Identify which cell holds the provided text, then report its (X, Y) central coordinate. 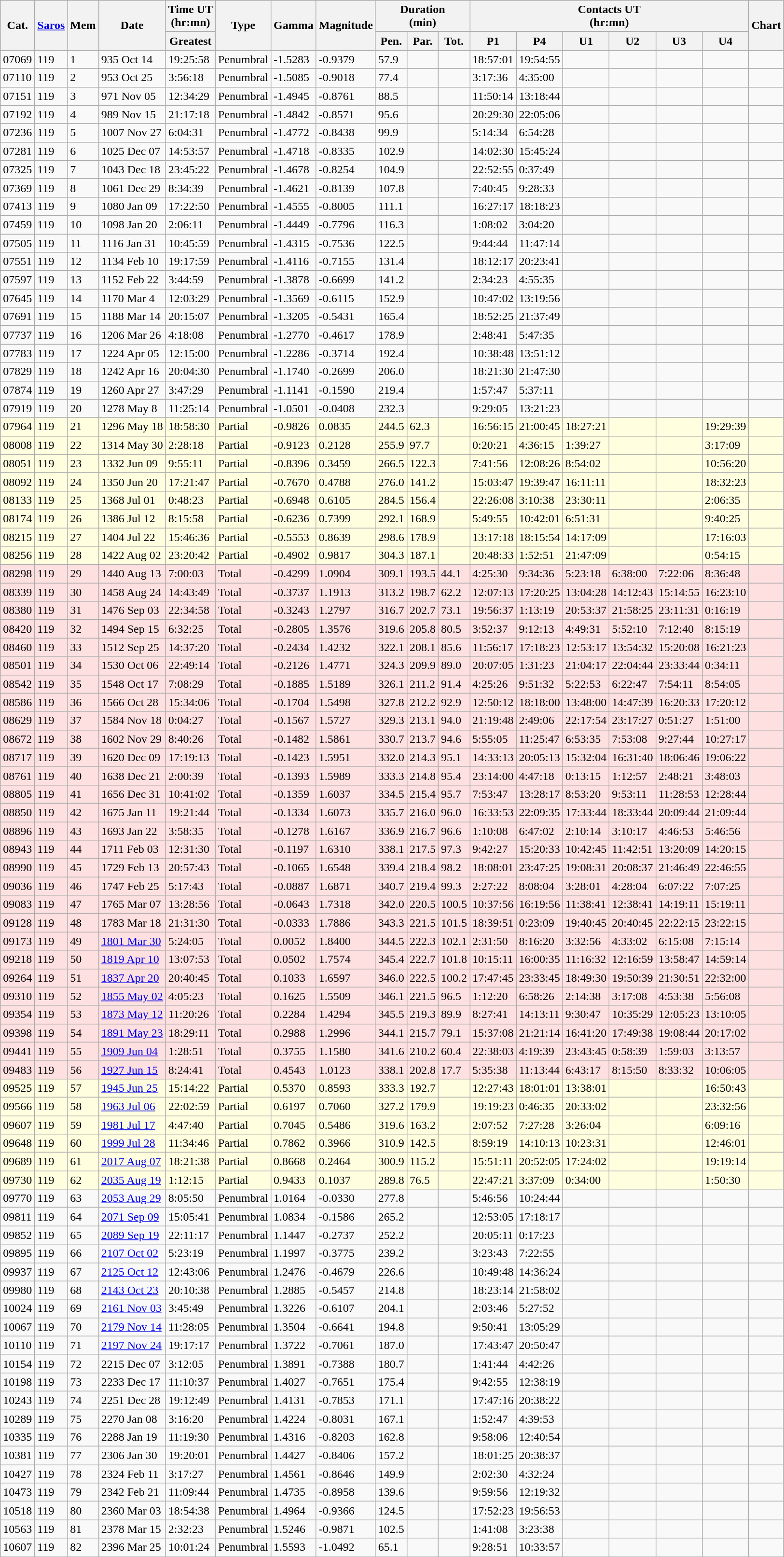
252.2 (391, 1235)
-0.7796 (345, 224)
1.1447 (294, 1235)
-1.3569 (294, 298)
Mem (83, 25)
22 (83, 445)
1:31:23 (539, 666)
1368 Jul 01 (132, 500)
P1 (493, 41)
08256 (17, 556)
7:54:11 (679, 684)
72 (83, 1363)
935 Oct 14 (132, 59)
13:07:53 (190, 959)
43 (83, 831)
0:58:39 (633, 1051)
18:21:30 (493, 372)
17:49:38 (633, 1033)
2324 Feb 11 (132, 1474)
3:44:59 (190, 280)
202.8 (423, 1070)
16:20:33 (679, 702)
12:07:13 (493, 592)
18:23:14 (493, 1290)
2017 Aug 07 (132, 1162)
18:58:30 (190, 427)
-0.4299 (294, 574)
1278 May 8 (132, 408)
14:47:39 (633, 702)
165.4 (391, 317)
0.3459 (345, 463)
21:30:51 (679, 978)
10024 (17, 1308)
22:09:35 (539, 812)
10381 (17, 1456)
1.6037 (345, 794)
1:52:47 (493, 1418)
08174 (17, 518)
-0.7670 (294, 482)
16 (83, 335)
209.9 (423, 666)
58 (83, 1106)
08339 (17, 592)
171.1 (391, 1400)
-0.5553 (294, 537)
1.3504 (294, 1327)
335.7 (391, 812)
22:46:55 (726, 868)
22:22:15 (679, 923)
13:17:18 (493, 537)
7:08:29 (190, 684)
10:45:59 (190, 243)
0:04:27 (190, 721)
341.6 (391, 1051)
104.9 (391, 169)
8:54:02 (586, 463)
8:15:50 (633, 1070)
62.2 (454, 592)
-1.3878 (294, 280)
44 (83, 849)
1:39:27 (586, 445)
-0.9871 (345, 1529)
P4 (539, 41)
2143 Oct 23 (132, 1290)
Type (243, 25)
5:55:05 (493, 739)
0.1037 (345, 1180)
192.7 (423, 1088)
327.8 (391, 702)
19:06:22 (726, 757)
07325 (17, 169)
3:12:05 (190, 1363)
2:48:41 (493, 335)
14:43:49 (190, 592)
1.1580 (345, 1051)
0.9817 (345, 556)
1801 Mar 30 (132, 941)
07829 (17, 372)
310.9 (391, 1143)
1:13:19 (539, 611)
222.7 (423, 959)
1.5861 (345, 739)
88.5 (391, 96)
07369 (17, 188)
13:20:09 (679, 849)
1.4427 (294, 1456)
1:59:03 (679, 1051)
09648 (17, 1143)
36 (83, 702)
20:10:38 (190, 1290)
-0.1197 (294, 849)
07964 (17, 427)
101.8 (454, 959)
08051 (17, 463)
12:46:01 (726, 1143)
91.4 (454, 684)
21:58:02 (539, 1290)
23:11:31 (679, 611)
18:32:23 (726, 482)
1693 Jan 22 (132, 831)
193.5 (423, 574)
175.4 (391, 1382)
99.9 (391, 133)
07151 (17, 96)
343.3 (391, 923)
16:56:15 (493, 427)
345.4 (391, 959)
11:38:41 (586, 904)
-0.1278 (294, 831)
-1.5283 (294, 59)
07505 (17, 243)
U3 (679, 41)
0.7399 (345, 518)
316.7 (391, 611)
0.2128 (345, 445)
-0.7651 (345, 1382)
8:59:19 (493, 1143)
3:23:43 (493, 1253)
22:52:55 (493, 169)
2288 Jan 19 (132, 1437)
69 (83, 1308)
-0.8396 (294, 463)
3:10:17 (633, 831)
23 (83, 463)
4:42:26 (539, 1363)
19:29:39 (726, 427)
239.2 (391, 1253)
216.7 (423, 831)
13 (83, 280)
-0.7155 (345, 262)
62.3 (423, 427)
10198 (17, 1382)
-0.8571 (345, 114)
22:47:21 (493, 1180)
-0.8254 (345, 169)
20:09:44 (679, 812)
0:54:15 (726, 556)
08298 (17, 574)
-0.9379 (345, 59)
16:31:40 (633, 757)
19:54:55 (539, 59)
10563 (17, 1529)
0:23:09 (539, 923)
10:47:02 (493, 298)
95.7 (454, 794)
-0.0887 (294, 886)
1747 Feb 25 (132, 886)
1098 Jan 20 (132, 224)
11:34:46 (190, 1143)
13:18:44 (539, 96)
20:05:13 (539, 757)
5 (83, 133)
4:19:39 (539, 1051)
10 (83, 224)
21:09:44 (726, 812)
284.5 (391, 500)
2035 Aug 19 (132, 1180)
57 (83, 1088)
340.7 (391, 886)
122.5 (391, 243)
60 (83, 1143)
9:28:51 (493, 1547)
10335 (17, 1437)
2:00:39 (190, 776)
18:57:01 (493, 59)
09937 (17, 1272)
1188 Mar 14 (132, 317)
39 (83, 757)
63 (83, 1198)
42 (83, 812)
-0.1359 (294, 794)
19:40:45 (586, 923)
0.2464 (345, 1162)
13:54:32 (633, 647)
149.9 (391, 1474)
07874 (17, 390)
09083 (17, 904)
0:20:21 (493, 445)
2:48:21 (679, 776)
1620 Dec 09 (132, 757)
12:08:26 (539, 463)
6:32:25 (190, 629)
65.1 (391, 1547)
2251 Dec 28 (132, 1400)
-0.7388 (345, 1363)
2053 Aug 29 (132, 1198)
19:17:59 (190, 262)
18:12:17 (493, 262)
15:37:08 (493, 1033)
07236 (17, 133)
12:28:44 (726, 794)
-0.6641 (345, 1327)
18:54:38 (190, 1511)
1963 Jul 06 (132, 1106)
14:36:24 (539, 1272)
10:24:44 (539, 1198)
13:05:29 (539, 1327)
232.3 (391, 408)
-0.3714 (345, 353)
7:53:47 (493, 794)
6:53:35 (586, 739)
7:00:03 (190, 574)
21:04:17 (586, 666)
8:40:26 (190, 739)
0.4788 (345, 482)
17:16:03 (726, 537)
214.3 (423, 757)
20:07:05 (493, 666)
198.7 (423, 592)
12 (83, 262)
12:31:30 (190, 849)
20:57:43 (190, 868)
8 (83, 188)
21:31:30 (190, 923)
09895 (17, 1253)
4:46:53 (679, 831)
15 (83, 317)
12:03:29 (190, 298)
1440 Aug 13 (132, 574)
07192 (17, 114)
76.5 (423, 1180)
-1.4449 (294, 224)
1783 Mar 18 (132, 923)
10:49:48 (493, 1272)
342.0 (391, 904)
1:50:30 (726, 1180)
11:13:44 (539, 1070)
4:25:30 (493, 574)
1.5989 (345, 776)
11:10:37 (190, 1382)
08380 (17, 611)
18:18:00 (539, 702)
14:53:57 (190, 151)
6:47:02 (539, 831)
1007 Nov 27 (132, 133)
4:47:18 (539, 776)
Greatest (190, 41)
9:34:36 (539, 574)
12:38:19 (539, 1382)
Chart (766, 25)
20:48:33 (493, 556)
9:42:55 (493, 1382)
11:56:17 (493, 647)
0:46:35 (539, 1106)
1080 Jan 09 (132, 206)
1.0904 (345, 574)
1.5189 (345, 684)
187.0 (391, 1345)
1.4232 (345, 647)
07110 (17, 78)
18 (83, 372)
3:52:37 (493, 629)
3:32:56 (586, 941)
1 (83, 59)
70 (83, 1327)
19:50:39 (633, 978)
100.5 (454, 904)
953 Oct 25 (132, 78)
213.7 (423, 739)
17:18:23 (539, 647)
19:19:23 (493, 1106)
15:19:11 (726, 904)
-1.4315 (294, 243)
50 (83, 959)
23:30:11 (586, 500)
4:05:23 (190, 996)
28 (83, 556)
116.3 (391, 224)
115.2 (423, 1162)
8:53:20 (586, 794)
09310 (17, 996)
-1.4116 (294, 262)
2:32:23 (190, 1529)
326.1 (391, 684)
0.5370 (294, 1088)
4:36:15 (539, 445)
-0.4617 (345, 335)
17:20:12 (726, 702)
2:06:11 (190, 224)
95.1 (454, 757)
1.0834 (294, 1217)
1765 Mar 07 (132, 904)
1837 Apr 20 (132, 978)
276.0 (391, 482)
55 (83, 1051)
4:18:08 (190, 335)
-1.4555 (294, 206)
3:23:38 (539, 1529)
1.5246 (294, 1529)
2179 Nov 14 (132, 1327)
14:02:30 (493, 151)
971 Nov 05 (132, 96)
08501 (17, 666)
212.2 (423, 702)
-0.1885 (294, 684)
10:35:29 (633, 1015)
Date (132, 25)
0:34:00 (586, 1180)
08850 (17, 812)
289.8 (391, 1180)
22:32:00 (726, 978)
-1.4621 (294, 188)
-1.3205 (294, 317)
-0.9826 (294, 427)
0.1033 (294, 978)
152.9 (391, 298)
4:33:02 (633, 941)
7:12:40 (679, 629)
17:21:47 (190, 482)
19:12:49 (190, 1400)
12:19:32 (539, 1492)
0:51:27 (679, 721)
162.8 (391, 1437)
-0.6699 (345, 280)
20:38:37 (539, 1456)
4:55:35 (539, 280)
-0.8646 (345, 1474)
-0.3243 (294, 611)
-1.5085 (294, 78)
0.8593 (345, 1088)
14:10:13 (539, 1143)
0:37:49 (539, 169)
23:33:45 (539, 978)
1.4131 (294, 1400)
0.0835 (345, 427)
13:28:56 (190, 904)
79.1 (454, 1033)
3:45:49 (190, 1308)
2197 Nov 24 (132, 1345)
09036 (17, 886)
1332 Jun 09 (132, 463)
244.5 (391, 427)
11:28:53 (679, 794)
12:50:12 (493, 702)
16:41:20 (586, 1033)
9:51:32 (539, 684)
9:53:11 (633, 794)
13:21:23 (539, 408)
1891 May 23 (132, 1033)
1.0123 (345, 1070)
10154 (17, 1363)
Duration(min) (423, 16)
0.8668 (294, 1162)
5:37:11 (539, 390)
2:10:14 (586, 831)
344.5 (391, 941)
1:57:47 (493, 390)
2342 Feb 21 (132, 1492)
1422 Aug 02 (132, 556)
0:17:23 (539, 1235)
1043 Dec 18 (132, 169)
2161 Nov 03 (132, 1308)
14:13:11 (539, 1015)
7:53:08 (633, 739)
-0.6115 (345, 298)
-0.0408 (345, 408)
5:56:08 (726, 996)
-0.2699 (345, 372)
95.6 (391, 114)
15:20:33 (539, 849)
19:25:58 (190, 59)
15:20:08 (679, 647)
0.7060 (345, 1106)
1170 Mar 4 (132, 298)
1927 Jun 15 (132, 1070)
13:04:28 (586, 592)
U2 (633, 41)
2:03:46 (493, 1308)
15:05:41 (190, 1217)
20:38:22 (539, 1400)
111.1 (391, 206)
10518 (17, 1511)
8:15:19 (726, 629)
11 (83, 243)
-1.4718 (294, 151)
17:18:17 (539, 1217)
08761 (17, 776)
1711 Feb 03 (132, 849)
08805 (17, 794)
1296 May 18 (132, 427)
204.1 (391, 1308)
44.1 (454, 574)
08896 (17, 831)
95.4 (454, 776)
92.9 (454, 702)
09173 (17, 941)
18:01:01 (539, 1088)
21:37:49 (539, 317)
21:19:48 (493, 721)
11:25:14 (190, 408)
10:42:45 (586, 849)
56 (83, 1070)
78 (83, 1474)
131.4 (391, 262)
17:19:13 (190, 757)
8:27:41 (493, 1015)
3:17:09 (726, 445)
-0.2126 (294, 666)
163.2 (423, 1125)
1.4561 (294, 1474)
0.6197 (294, 1106)
1206 Mar 26 (132, 335)
94.0 (454, 721)
102.5 (391, 1529)
97.3 (454, 849)
49 (83, 941)
25 (83, 500)
3:26:04 (586, 1125)
-0.3775 (345, 1253)
13:28:17 (539, 794)
09689 (17, 1162)
1.5727 (345, 721)
18:18:23 (539, 206)
23:22:15 (726, 923)
1729 Feb 13 (132, 868)
0.9433 (294, 1180)
-1.4772 (294, 133)
15:14:55 (679, 592)
1116 Jan 31 (132, 243)
09264 (17, 978)
15:03:47 (493, 482)
9:50:41 (493, 1327)
12:27:43 (493, 1088)
13:51:12 (539, 353)
09398 (17, 1033)
11:28:05 (190, 1327)
216.0 (423, 812)
14 (83, 298)
265.2 (391, 1217)
21:46:49 (679, 868)
19:56:37 (493, 611)
-0.5457 (345, 1290)
07413 (17, 206)
-1.4945 (294, 96)
1675 Jan 11 (132, 812)
16:19:56 (539, 904)
0:16:19 (726, 611)
0.7862 (294, 1143)
-0.1586 (345, 1217)
1.5593 (294, 1547)
1:51:00 (726, 721)
31 (83, 611)
9:12:13 (539, 629)
-0.8958 (345, 1492)
2306 Jan 30 (132, 1456)
12:53:05 (493, 1217)
26 (83, 518)
15:46:36 (190, 537)
6 (83, 151)
6:07:22 (679, 886)
1025 Dec 07 (132, 151)
4:39:53 (539, 1418)
89.9 (454, 1015)
98.2 (454, 868)
17:20:25 (539, 592)
18:27:21 (586, 427)
10473 (17, 1492)
14:59:14 (726, 959)
329.3 (391, 721)
20:05:11 (493, 1235)
10067 (17, 1327)
0.0052 (294, 941)
12:53:17 (586, 647)
989 Nov 15 (132, 114)
3:48:03 (726, 776)
1:08:02 (493, 224)
9:44:44 (493, 243)
18:21:38 (190, 1162)
298.6 (391, 537)
1638 Dec 21 (132, 776)
304.3 (391, 556)
71 (83, 1345)
10:23:31 (586, 1143)
09730 (17, 1180)
1.6073 (345, 812)
13:38:01 (586, 1088)
16:00:35 (539, 959)
3:04:20 (539, 224)
1530 Oct 06 (132, 666)
3:17:27 (190, 1474)
2:07:52 (493, 1125)
22:17:54 (586, 721)
20 (83, 408)
205.8 (423, 629)
5:14:34 (493, 133)
8:24:41 (190, 1070)
-0.1567 (294, 721)
09128 (17, 923)
19 (83, 390)
1:10:08 (493, 831)
313.2 (391, 592)
20:23:41 (539, 262)
-0.1590 (345, 390)
2:06:35 (726, 500)
40 (83, 776)
19:19:14 (726, 1162)
17:33:44 (586, 812)
-1.4842 (294, 114)
61 (83, 1162)
11:09:44 (190, 1492)
2396 Mar 25 (132, 1547)
10:15:11 (493, 959)
-0.6236 (294, 518)
179.9 (423, 1106)
15:51:11 (493, 1162)
22:34:58 (190, 611)
1819 Apr 10 (132, 959)
266.5 (391, 463)
21:21:14 (539, 1033)
9:59:56 (493, 1492)
24 (83, 482)
-0.1482 (294, 739)
5:23:18 (586, 574)
7:27:28 (539, 1125)
08460 (17, 647)
46 (83, 886)
15:14:22 (190, 1088)
194.8 (391, 1327)
13:48:00 (586, 702)
5:24:05 (190, 941)
4:49:31 (586, 629)
-1.0492 (345, 1547)
0.1625 (294, 996)
08542 (17, 684)
09811 (17, 1217)
20:17:02 (726, 1033)
-0.8031 (345, 1418)
U1 (586, 41)
21:00:45 (539, 427)
-1.4678 (294, 169)
19:08:31 (586, 868)
324.3 (391, 666)
09607 (17, 1125)
4 (83, 114)
08943 (17, 849)
345.5 (391, 1015)
-0.2805 (294, 629)
167.1 (391, 1418)
215.4 (423, 794)
07919 (17, 408)
1566 Oct 28 (132, 702)
124.5 (391, 1511)
14:33:13 (493, 757)
2:02:30 (493, 1474)
75 (83, 1418)
1945 Jun 25 (132, 1088)
11:16:32 (586, 959)
0:34:11 (726, 666)
-1.0501 (294, 408)
32 (83, 629)
51 (83, 978)
2 (83, 78)
1:12:15 (190, 1180)
U4 (726, 41)
1.3576 (345, 629)
35 (83, 684)
211.2 (423, 684)
1999 Jul 28 (132, 1143)
11:50:14 (493, 96)
12:40:54 (539, 1437)
09770 (17, 1198)
18:29:11 (190, 1033)
96.5 (454, 996)
5:52:10 (633, 629)
Par. (423, 41)
21:47:09 (586, 556)
Time UT(hr:mn) (190, 16)
09852 (17, 1235)
07069 (17, 59)
-0.8203 (345, 1437)
21:47:30 (539, 372)
2:27:22 (493, 886)
1386 Jul 12 (132, 518)
1.3891 (294, 1363)
346.0 (391, 978)
1.4735 (294, 1492)
217.5 (423, 849)
16:33:53 (493, 812)
23:33:44 (679, 666)
0.3966 (345, 1143)
21:17:18 (190, 114)
09354 (17, 1015)
2270 Jan 08 (132, 1418)
16:50:43 (726, 1088)
8:16:20 (539, 941)
21:58:25 (633, 611)
4:25:26 (493, 684)
08008 (17, 445)
1.7886 (345, 923)
19:20:01 (190, 1456)
20:33:02 (586, 1106)
5:22:53 (586, 684)
18:08:01 (493, 868)
77 (83, 1456)
1.4294 (345, 1015)
23:20:42 (190, 556)
19:39:47 (539, 482)
82 (83, 1547)
65 (83, 1235)
-1.1740 (294, 372)
96.0 (454, 812)
10289 (17, 1418)
13:19:56 (539, 298)
-0.8761 (345, 96)
1260 Apr 27 (132, 390)
102.1 (454, 941)
1.4224 (294, 1418)
1:41:44 (493, 1363)
1548 Oct 17 (132, 684)
07551 (17, 262)
3 (83, 96)
10:27:17 (726, 739)
332.0 (391, 757)
7:22:55 (539, 1253)
334.5 (391, 794)
09980 (17, 1290)
1476 Sep 03 (132, 611)
64 (83, 1217)
5:35:38 (493, 1070)
156.4 (423, 500)
157.2 (391, 1456)
-1.2286 (294, 353)
-0.4679 (345, 1272)
6:54:28 (539, 133)
9:42:27 (493, 849)
Contacts UT(hr:mn) (609, 16)
-0.1393 (294, 776)
-1.2770 (294, 335)
09441 (17, 1051)
3:17:08 (633, 996)
-0.7061 (345, 1345)
14:19:11 (679, 904)
1.6167 (345, 831)
0.2988 (294, 1033)
89.0 (454, 666)
20:15:07 (190, 317)
4:35:00 (539, 78)
18:52:25 (493, 317)
0:48:23 (190, 500)
22:04:44 (633, 666)
1:41:08 (493, 1529)
3:17:36 (493, 78)
19:21:44 (190, 812)
-0.4902 (294, 556)
1:12:57 (633, 776)
2:31:50 (493, 941)
17:24:02 (586, 1162)
1.6597 (345, 978)
23:43:45 (586, 1051)
226.6 (391, 1272)
07645 (17, 298)
67 (83, 1272)
59 (83, 1125)
-0.7536 (345, 243)
7:40:45 (493, 188)
9 (83, 206)
1.6871 (345, 886)
09525 (17, 1088)
45 (83, 868)
10243 (17, 1400)
7:41:56 (493, 463)
10:01:24 (190, 1547)
1061 Dec 29 (132, 188)
17:52:23 (493, 1511)
22:05:06 (539, 114)
68 (83, 1290)
8:34:39 (190, 188)
12:34:29 (190, 96)
23:14:00 (493, 776)
3:37:09 (539, 1180)
-0.2434 (294, 647)
18:15:54 (539, 537)
17:47:16 (493, 1400)
Cat. (17, 25)
80 (83, 1511)
9:30:47 (586, 1015)
4:32:24 (539, 1474)
1.7318 (345, 904)
20:08:37 (633, 868)
08990 (17, 868)
11:19:30 (190, 1437)
81 (83, 1529)
62 (83, 1180)
08586 (17, 702)
19:56:53 (539, 1511)
10:33:57 (539, 1547)
1981 Jul 17 (132, 1125)
18:01:25 (493, 1456)
1.1997 (294, 1253)
18:39:51 (493, 923)
15:32:04 (586, 757)
8:08:04 (539, 886)
30 (83, 592)
22:26:08 (493, 500)
219.3 (423, 1015)
1:12:20 (493, 996)
3:47:29 (190, 390)
1.4316 (294, 1437)
9:29:05 (493, 408)
11:25:47 (539, 739)
22:02:59 (190, 1106)
9:28:33 (539, 188)
10:06:05 (726, 1070)
222.3 (423, 941)
29 (83, 574)
-0.6107 (345, 1308)
23:45:22 (190, 169)
-0.1423 (294, 757)
1.3226 (294, 1308)
6:22:47 (633, 684)
77.4 (391, 78)
1.7574 (345, 959)
1.2476 (294, 1272)
08420 (17, 629)
12:15:00 (190, 353)
1873 May 12 (132, 1015)
53 (83, 1015)
2215 Dec 07 (132, 1363)
3:10:38 (539, 500)
1:28:51 (190, 1051)
79 (83, 1492)
192.4 (391, 353)
13:58:47 (679, 959)
Pen. (391, 41)
38 (83, 739)
1.1913 (345, 592)
20:04:30 (190, 372)
-0.8335 (345, 151)
09483 (17, 1070)
13:10:05 (726, 1015)
-0.8005 (345, 206)
5:17:43 (190, 886)
6:15:08 (679, 941)
8:15:58 (190, 518)
94.6 (454, 739)
6:09:16 (726, 1125)
8:33:32 (679, 1070)
-0.8406 (345, 1456)
10:41:02 (190, 794)
3:16:20 (190, 1418)
-0.2737 (345, 1235)
23:47:25 (539, 868)
206.0 (391, 372)
96.6 (454, 831)
1152 Feb 22 (132, 280)
-0.9018 (345, 78)
-0.1065 (294, 868)
1.5509 (345, 996)
73 (83, 1382)
10607 (17, 1547)
0.4543 (294, 1070)
1.6548 (345, 868)
17:22:50 (190, 206)
08672 (17, 739)
139.6 (391, 1492)
2:28:18 (190, 445)
73.1 (454, 611)
0.8639 (345, 537)
4:53:38 (679, 996)
20:52:05 (539, 1162)
220.5 (423, 904)
4:28:04 (633, 886)
57.9 (391, 59)
10:37:56 (493, 904)
12:05:23 (679, 1015)
16:11:11 (586, 482)
16:27:17 (493, 206)
1350 Jun 20 (132, 482)
16:21:23 (726, 647)
1.4771 (345, 666)
202.7 (423, 611)
07597 (17, 280)
1242 Apr 16 (132, 372)
1602 Nov 29 (132, 739)
1494 Sep 15 (132, 629)
11:20:26 (190, 1015)
9:27:44 (679, 739)
17.7 (454, 1070)
14:37:20 (190, 647)
10:38:48 (493, 353)
52 (83, 996)
85.6 (454, 647)
66 (83, 1253)
-0.0643 (294, 904)
15:34:06 (190, 702)
330.7 (391, 739)
-0.1704 (294, 702)
1584 Nov 18 (132, 721)
3:28:01 (586, 886)
-0.8139 (345, 188)
5:47:35 (539, 335)
187.1 (423, 556)
1.4964 (294, 1511)
18:49:30 (586, 978)
-0.0330 (345, 1198)
2:14:38 (586, 996)
41 (83, 794)
11:42:51 (633, 849)
08215 (17, 537)
5:27:52 (539, 1308)
08717 (17, 757)
168.9 (423, 518)
213.1 (423, 721)
60.4 (454, 1051)
8:36:48 (726, 574)
9:40:25 (726, 518)
Magnitude (345, 25)
-0.3737 (294, 592)
17:47:45 (493, 978)
-0.0333 (294, 923)
9:58:06 (493, 1437)
09218 (17, 959)
218.4 (423, 868)
1909 Jun 04 (132, 1051)
22:38:03 (493, 1051)
12:43:06 (190, 1272)
16:23:10 (726, 592)
27 (83, 537)
10:42:01 (539, 518)
Saros (51, 25)
1.2797 (345, 611)
0.2284 (294, 1015)
76 (83, 1437)
7:15:14 (726, 941)
19:08:44 (679, 1033)
8:05:50 (190, 1198)
22:11:17 (190, 1235)
08629 (17, 721)
14:12:43 (633, 592)
08092 (17, 482)
74 (83, 1400)
1855 May 02 (132, 996)
14:17:09 (586, 537)
277.8 (391, 1198)
20:29:30 (493, 114)
97.7 (423, 445)
6:04:31 (190, 133)
Gamma (294, 25)
08133 (17, 500)
6:38:00 (633, 574)
9:55:11 (190, 463)
100.2 (454, 978)
23:17:27 (633, 721)
10:56:20 (726, 463)
0.7045 (294, 1125)
2:34:23 (493, 280)
1.0164 (294, 1198)
346.1 (391, 996)
1.5951 (345, 757)
18:06:46 (679, 757)
47 (83, 904)
22:49:14 (190, 666)
0.5486 (345, 1125)
07459 (17, 224)
0.3755 (294, 1051)
0.0502 (294, 959)
2107 Oct 02 (132, 1253)
336.9 (391, 831)
34 (83, 666)
7 (83, 169)
19:17:17 (190, 1345)
7:22:06 (679, 574)
2071 Sep 09 (132, 1217)
309.1 (391, 574)
339.4 (391, 868)
107.8 (391, 188)
20:53:37 (586, 611)
1.6310 (345, 849)
09566 (17, 1106)
07691 (17, 317)
33 (83, 647)
292.1 (391, 518)
-1.1141 (294, 390)
17:43:47 (493, 1345)
2:49:06 (539, 721)
1134 Feb 10 (132, 262)
344.1 (391, 1033)
300.9 (391, 1162)
142.5 (423, 1143)
255.9 (391, 445)
2125 Oct 12 (132, 1272)
15:45:24 (539, 151)
-0.6948 (294, 500)
3:58:35 (190, 831)
1.5498 (345, 702)
20:50:47 (539, 1345)
1458 Aug 24 (132, 592)
10427 (17, 1474)
8:54:05 (726, 684)
0:13:15 (586, 776)
54 (83, 1033)
7:07:25 (726, 886)
17 (83, 353)
2089 Sep 19 (132, 1235)
18:33:44 (633, 812)
11:47:14 (539, 243)
222.5 (423, 978)
1.2885 (294, 1290)
1656 Dec 31 (132, 794)
6:51:31 (586, 518)
-0.1334 (294, 812)
4:47:40 (190, 1125)
80.5 (454, 629)
48 (83, 923)
12:38:41 (633, 904)
3:13:57 (726, 1051)
07737 (17, 335)
5:23:19 (190, 1253)
102.9 (391, 151)
07783 (17, 353)
Tot. (454, 41)
6:58:26 (539, 996)
-0.5431 (345, 317)
1:52:51 (539, 556)
1.3722 (294, 1345)
180.7 (391, 1363)
12:16:59 (633, 959)
37 (83, 721)
-0.8438 (345, 133)
1314 May 30 (132, 445)
07281 (17, 151)
-0.7853 (345, 1400)
99.3 (454, 886)
322.1 (391, 647)
-0.9366 (345, 1511)
23:32:56 (726, 1106)
122.3 (423, 463)
21 (83, 427)
14:20:15 (726, 849)
0.6105 (345, 500)
2360 Mar 03 (132, 1511)
1.4027 (294, 1382)
210.2 (423, 1051)
1.8400 (345, 941)
2233 Dec 17 (132, 1382)
327.2 (391, 1106)
208.1 (423, 647)
1404 Jul 22 (132, 537)
-0.9123 (294, 445)
1512 Sep 25 (132, 647)
5:49:55 (493, 518)
6:43:17 (586, 1070)
2378 Mar 15 (132, 1529)
215.7 (423, 1033)
101.5 (454, 923)
3:56:18 (190, 78)
10110 (17, 1345)
1224 Apr 05 (132, 353)
1.2996 (345, 1033)
